Determine the [x, y] coordinate at the center of the cell enclosing the given text.  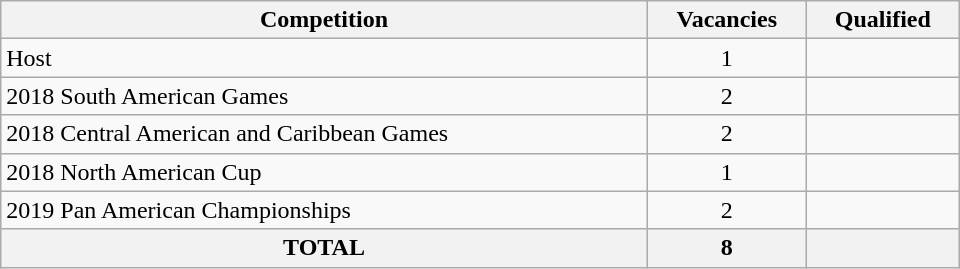
2018 Central American and Caribbean Games [324, 134]
2018 North American Cup [324, 172]
Competition [324, 20]
Qualified [882, 20]
2018 South American Games [324, 96]
Host [324, 58]
Vacancies [726, 20]
8 [726, 248]
TOTAL [324, 248]
2019 Pan American Championships [324, 210]
